Find where the given text appears and provide that cell's center as (X, Y) coordinate. 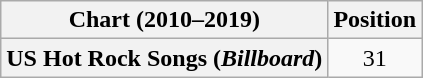
Position (375, 20)
Chart (2010–2019) (164, 20)
31 (375, 58)
US Hot Rock Songs (Billboard) (164, 58)
